From the cell containing the given text, extract its center point as [x, y] coordinate. 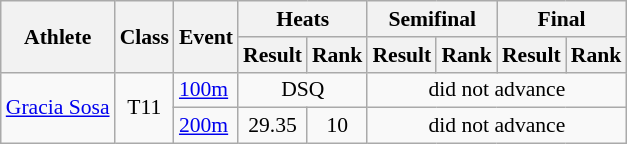
29.35 [272, 126]
DSQ [302, 90]
10 [338, 126]
Athlete [58, 36]
Class [144, 36]
Semifinal [432, 19]
Heats [302, 19]
Gracia Sosa [58, 108]
T11 [144, 108]
Event [206, 36]
Final [562, 19]
200m [206, 126]
100m [206, 90]
